Scan for the cell matching the given text and deliver its (X, Y) coordinate at center. 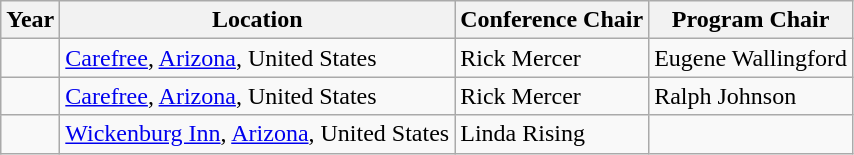
Eugene Wallingford (751, 58)
Conference Chair (552, 20)
Wickenburg Inn, Arizona, United States (258, 134)
Year (30, 20)
Program Chair (751, 20)
Ralph Johnson (751, 96)
Linda Rising (552, 134)
Location (258, 20)
